From the cell containing the given text, extract its center point as (x, y) coordinate. 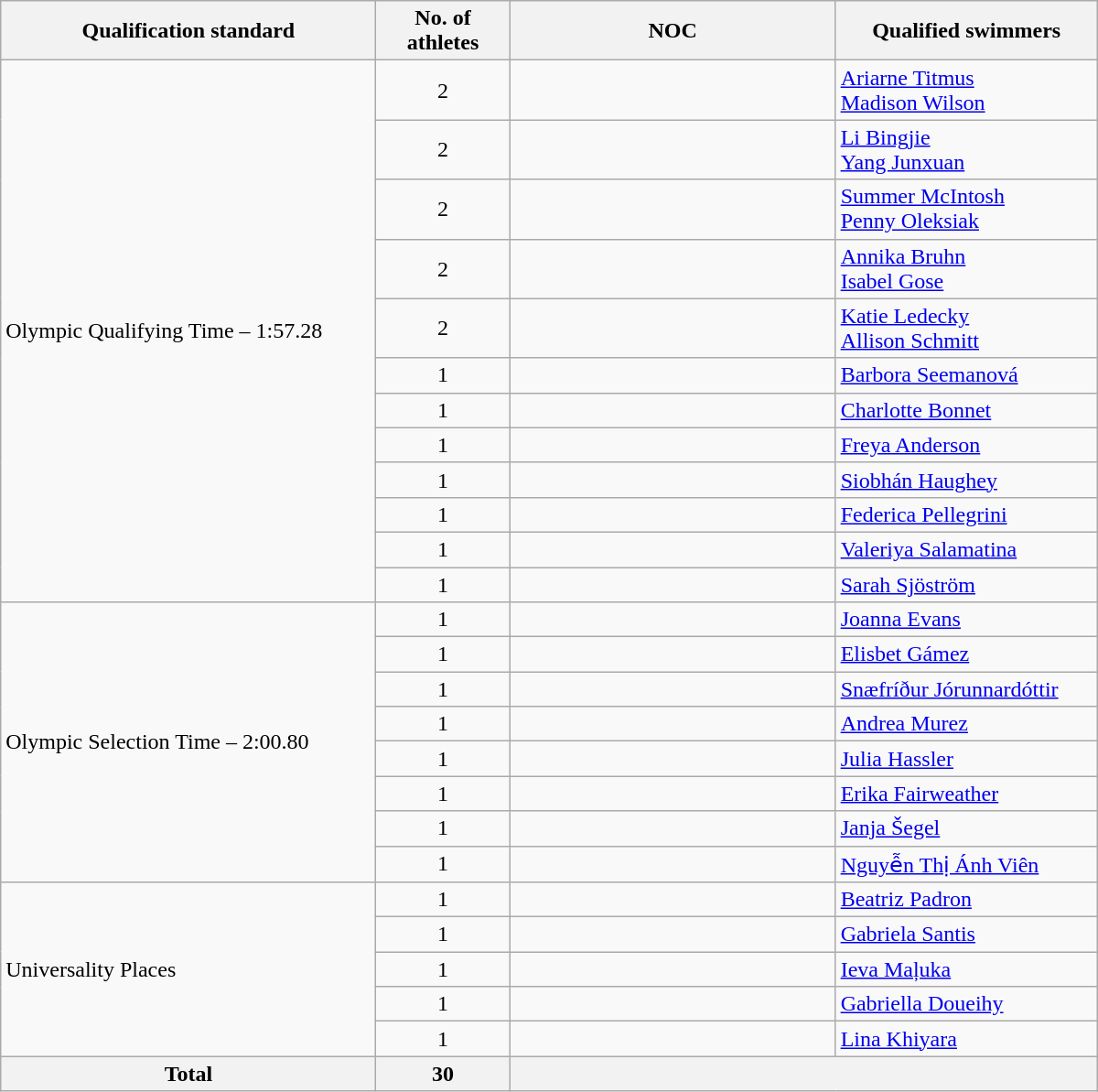
Gabriela Santis (966, 935)
No. of athletes (443, 31)
Valeriya Salamatina (966, 549)
Federica Pellegrini (966, 514)
Katie LedeckyAllison Schmitt (966, 328)
Charlotte Bonnet (966, 410)
Lina Khiyara (966, 1039)
Siobhán Haughey (966, 480)
NOC (673, 31)
Freya Anderson (966, 445)
Beatriz Padron (966, 900)
Elisbet Gámez (966, 654)
Total (188, 1074)
Ieva Maļuka (966, 969)
Erika Fairweather (966, 794)
Andrea Murez (966, 724)
Qualified swimmers (966, 31)
30 (443, 1074)
Nguyễn Thị Ánh Viên (966, 864)
Olympic Selection Time – 2:00.80 (188, 742)
Li BingjieYang Junxuan (966, 150)
Gabriella Doueihy (966, 1004)
Joanna Evans (966, 620)
Janja Šegel (966, 828)
Julia Hassler (966, 759)
Olympic Qualifying Time – 1:57.28 (188, 331)
Barbora Seemanová (966, 375)
Qualification standard (188, 31)
Summer McIntoshPenny Oleksiak (966, 209)
Ariarne TitmusMadison Wilson (966, 90)
Annika BruhnIsabel Gose (966, 269)
Universality Places (188, 969)
Snæfríður Jórunnardóttir (966, 689)
Sarah Sjöström (966, 585)
